Identify which cell holds the provided text, then report its [X, Y] central coordinate. 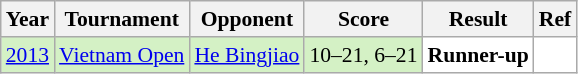
Ref [555, 19]
Result [478, 19]
Year [28, 19]
Vietnam Open [122, 55]
Runner-up [478, 55]
2013 [28, 55]
Opponent [246, 19]
Tournament [122, 19]
10–21, 6–21 [363, 55]
Score [363, 19]
He Bingjiao [246, 55]
